Identify which cell holds the provided text, then report its [X, Y] central coordinate. 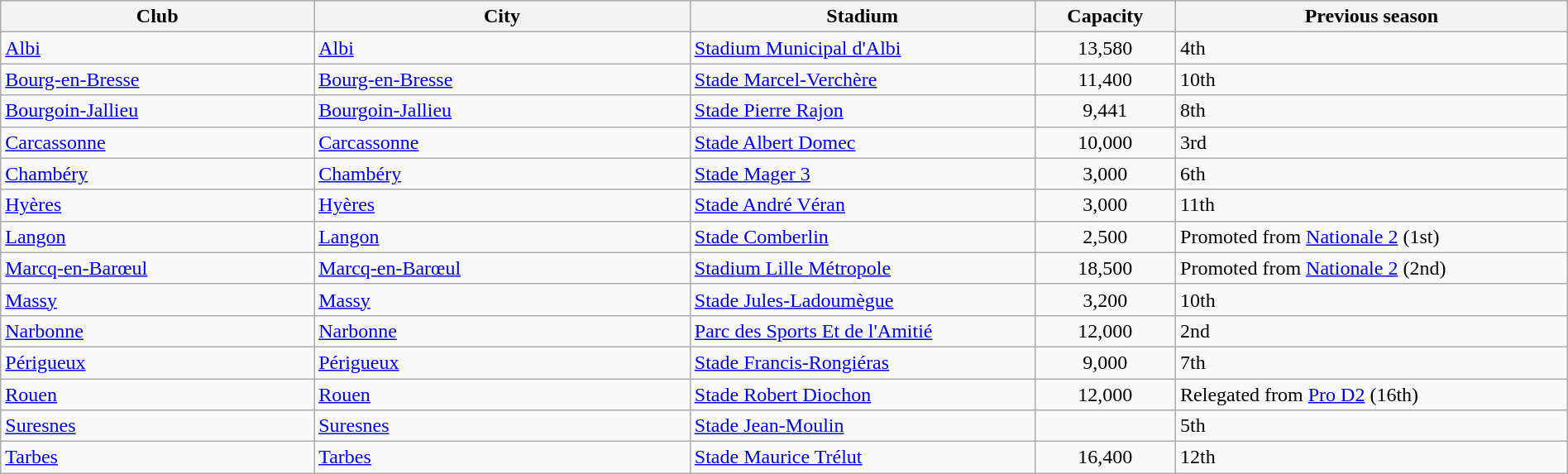
Stade Marcel-Verchère [862, 79]
11,400 [1105, 79]
16,400 [1105, 457]
Previous season [1372, 17]
Stade Mager 3 [862, 174]
4th [1372, 48]
Stadium Lille Métropole [862, 268]
10,000 [1105, 142]
7th [1372, 362]
Stadium [862, 17]
9,000 [1105, 362]
18,500 [1105, 268]
Relegated from Pro D2 (16th) [1372, 395]
11th [1372, 205]
Stade Robert Diochon [862, 395]
8th [1372, 111]
Stade Jules-Ladoumègue [862, 299]
13,580 [1105, 48]
Stade André Véran [862, 205]
2,500 [1105, 237]
6th [1372, 174]
5th [1372, 426]
Capacity [1105, 17]
City [503, 17]
Stade Maurice Trélut [862, 457]
Stade Jean-Moulin [862, 426]
3,200 [1105, 299]
Stadium Municipal d'Albi [862, 48]
12th [1372, 457]
Stade Albert Domec [862, 142]
Promoted from Nationale 2 (2nd) [1372, 268]
9,441 [1105, 111]
2nd [1372, 331]
Stade Comberlin [862, 237]
Club [157, 17]
Parc des Sports Et de l'Amitié [862, 331]
Stade Francis-Rongiéras [862, 362]
Stade Pierre Rajon [862, 111]
3rd [1372, 142]
Promoted from Nationale 2 (1st) [1372, 237]
